Capture the cell that displays the provided text and extract its [X, Y] central coordinate. 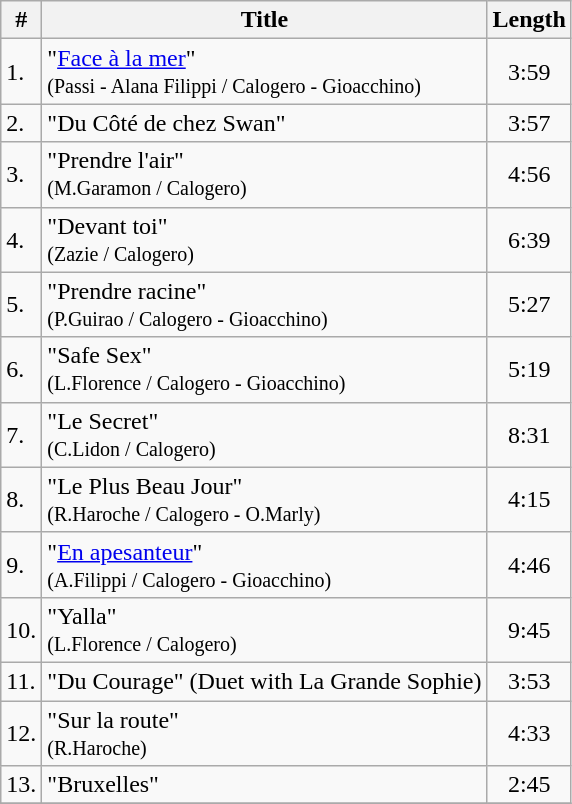
"Du Courage" (Duet with La Grande Sophie) [264, 681]
4:46 [529, 564]
9. [22, 564]
3:53 [529, 681]
8:31 [529, 434]
"Le Secret" (C.Lidon / Calogero) [264, 434]
3:57 [529, 123]
"Le Plus Beau Jour" (R.Haroche / Calogero - O.Marly) [264, 500]
12. [22, 732]
3. [22, 174]
"Yalla" (L.Florence / Calogero) [264, 630]
"Face à la mer" (Passi - Alana Filippi / Calogero - Gioacchino) [264, 72]
"Du Côté de chez Swan" [264, 123]
4:33 [529, 732]
7. [22, 434]
"Bruxelles" [264, 785]
6:39 [529, 240]
Length [529, 20]
"Prendre racine" (P.Guirao / Calogero - Gioacchino) [264, 304]
"Devant toi" (Zazie / Calogero) [264, 240]
5:19 [529, 370]
# [22, 20]
1. [22, 72]
2:45 [529, 785]
3:59 [529, 72]
10. [22, 630]
5:27 [529, 304]
6. [22, 370]
"En apesanteur" (A.Filippi / Calogero - Gioacchino) [264, 564]
Title [264, 20]
"Sur la route" (R.Haroche) [264, 732]
2. [22, 123]
"Safe Sex" (L.Florence / Calogero - Gioacchino) [264, 370]
5. [22, 304]
4:56 [529, 174]
11. [22, 681]
9:45 [529, 630]
4. [22, 240]
"Prendre l'air" (M.Garamon / Calogero) [264, 174]
8. [22, 500]
4:15 [529, 500]
13. [22, 785]
